Extract the (x, y) coordinate from the center of the cell holding the provided text.  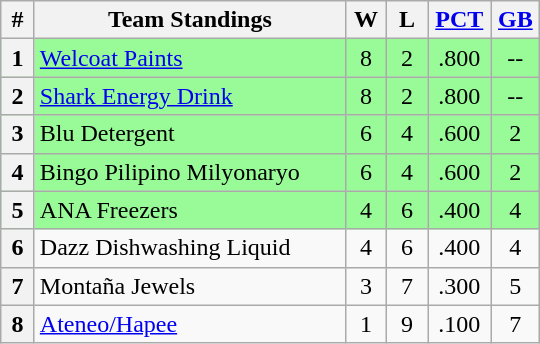
# (18, 20)
W (366, 20)
Blu Detergent (190, 134)
ANA Freezers (190, 210)
Bingo Pilipino Milyonaryo (190, 172)
GB (516, 20)
Shark Energy Drink (190, 96)
L (406, 20)
Team Standings (190, 20)
.100 (460, 324)
PCT (460, 20)
Montaña Jewels (190, 286)
Ateneo/Hapee (190, 324)
9 (406, 324)
Dazz Dishwashing Liquid (190, 248)
.300 (460, 286)
Welcoat Paints (190, 58)
